Return the [X, Y] coordinate for the center point of the cell that contains the specified text.  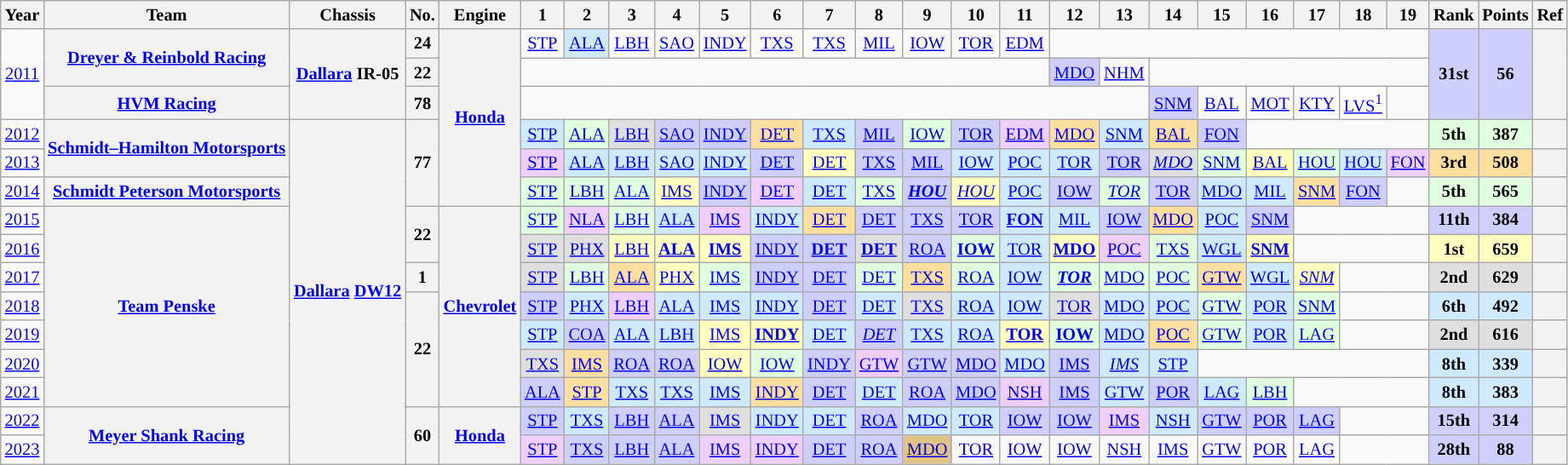
6th [1453, 306]
Team [167, 14]
78 [422, 102]
2011 [22, 74]
7 [830, 14]
Chevrolet [480, 306]
2016 [22, 249]
LVS1 [1363, 102]
19 [1408, 14]
88 [1506, 449]
Dallara DW12 [347, 291]
NLA [588, 220]
17 [1317, 14]
9 [927, 14]
Rank [1453, 14]
Engine [480, 14]
Schmidt Peterson Motorsports [167, 192]
28th [1453, 449]
659 [1506, 249]
565 [1506, 192]
2012 [22, 134]
5 [726, 14]
616 [1506, 335]
No. [422, 14]
Ref [1550, 14]
2023 [22, 449]
Year [22, 14]
31st [1453, 74]
NHM [1124, 72]
384 [1506, 220]
2017 [22, 278]
Dallara IR-05 [347, 74]
16 [1270, 14]
Points [1506, 14]
Team Penske [167, 306]
8 [879, 14]
3 [632, 14]
HVM Racing [167, 102]
339 [1506, 364]
2020 [22, 364]
MOT [1270, 102]
2015 [22, 220]
2022 [22, 421]
56 [1506, 74]
2013 [22, 163]
Schmidt–Hamilton Motorsports [167, 148]
6 [777, 14]
508 [1506, 163]
11 [1024, 14]
15 [1221, 14]
18 [1363, 14]
2019 [22, 335]
11th [1453, 220]
13 [1124, 14]
314 [1506, 421]
10 [976, 14]
14 [1172, 14]
15th [1453, 421]
4 [676, 14]
KTY [1317, 102]
COA [588, 335]
24 [422, 43]
1st [1453, 249]
Meyer Shank Racing [167, 434]
2 [588, 14]
Chassis [347, 14]
2014 [22, 192]
629 [1506, 278]
Dreyer & Reinbold Racing [167, 58]
387 [1506, 134]
3rd [1453, 163]
492 [1506, 306]
2018 [22, 306]
383 [1506, 392]
60 [422, 434]
77 [422, 162]
2021 [22, 392]
12 [1075, 14]
